Extract the (x, y) coordinate from the center of the cell holding the provided text.  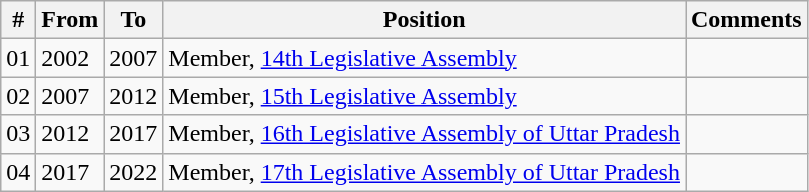
04 (18, 172)
To (134, 20)
Position (424, 20)
Member, 16th Legislative Assembly of Uttar Pradesh (424, 134)
01 (18, 58)
03 (18, 134)
From (70, 20)
Member, 14th Legislative Assembly (424, 58)
# (18, 20)
02 (18, 96)
Member, 17th Legislative Assembly of Uttar Pradesh (424, 172)
2022 (134, 172)
Comments (747, 20)
2002 (70, 58)
Member, 15th Legislative Assembly (424, 96)
